Search for the cell housing the specified text and yield its [x, y] center coordinate. 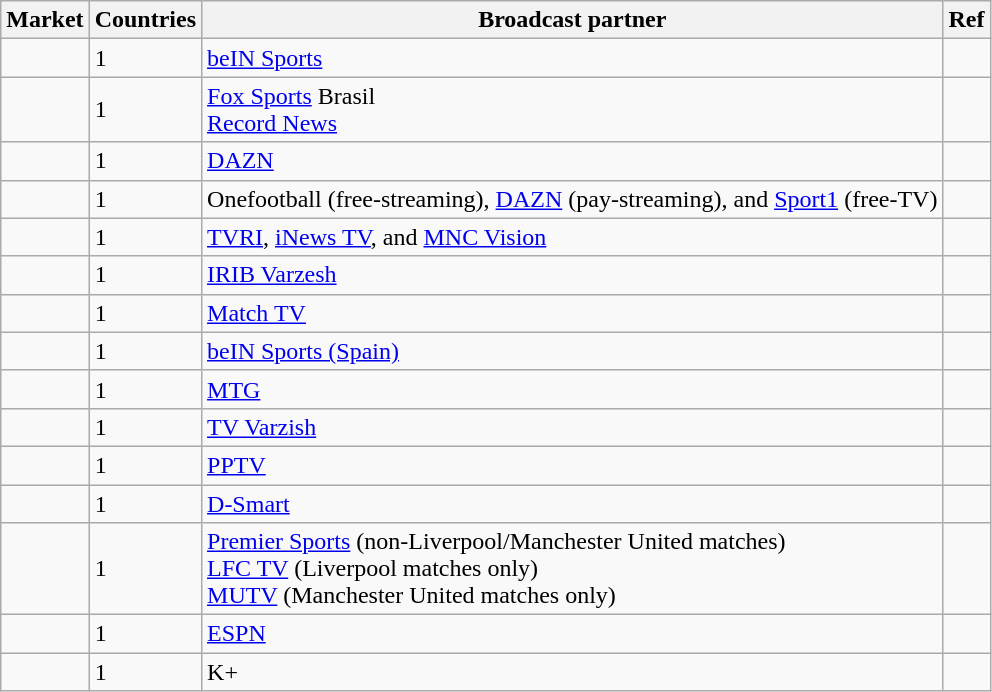
K+ [572, 672]
PPTV [572, 465]
DAZN [572, 161]
Countries [145, 20]
Onefootball (free-streaming), DAZN (pay-streaming), and Sport1 (free-TV) [572, 199]
Ref [966, 20]
ESPN [572, 634]
beIN Sports [572, 58]
MTG [572, 389]
Match TV [572, 313]
IRIB Varzesh [572, 275]
Broadcast partner [572, 20]
TV Varzish [572, 427]
beIN Sports (Spain) [572, 351]
Market [45, 20]
D-Smart [572, 503]
Fox Sports BrasilRecord News [572, 110]
TVRI, iNews TV, and MNC Vision [572, 237]
Premier Sports (non-Liverpool/Manchester United matches)LFC TV (Liverpool matches only)MUTV (Manchester United matches only) [572, 569]
